Find where the given text appears and provide that cell's center as [x, y] coordinate. 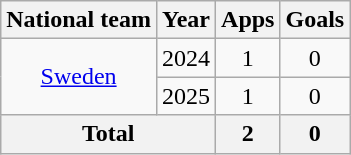
2 [248, 134]
Total [108, 134]
2025 [186, 96]
2024 [186, 58]
National team [79, 20]
Sweden [79, 77]
Apps [248, 20]
Goals [315, 20]
Year [186, 20]
